Detect which cell encompasses the target text, then output its (x, y) center coordinate. 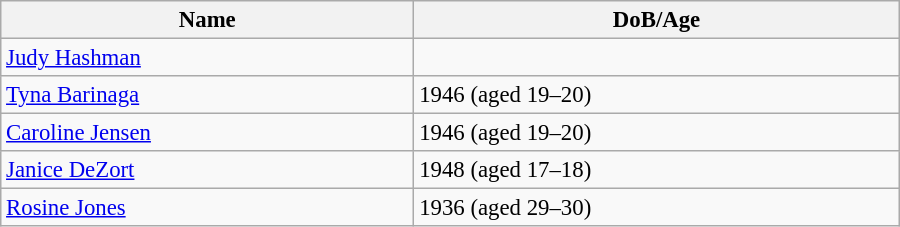
Judy Hashman (208, 58)
DoB/Age (656, 20)
Name (208, 20)
1948 (aged 17–18) (656, 170)
Tyna Barinaga (208, 95)
Caroline Jensen (208, 133)
Janice DeZort (208, 170)
1936 (aged 29–30) (656, 208)
Rosine Jones (208, 208)
